From the cell containing the given text, extract its center point as [X, Y] coordinate. 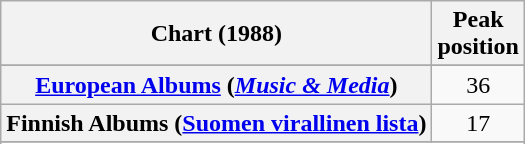
Finnish Albums (Suomen virallinen lista) [216, 123]
36 [478, 85]
Peakposition [478, 34]
Chart (1988) [216, 34]
17 [478, 123]
European Albums (Music & Media) [216, 85]
